Return [X, Y] of the center of cell containing provided text 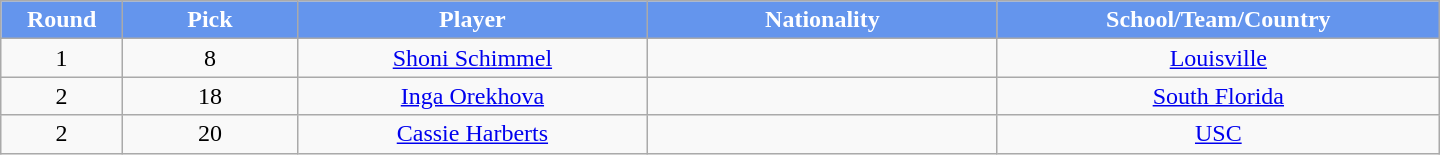
Round [62, 20]
South Florida [1218, 96]
Cassie Harberts [472, 134]
Pick [210, 20]
School/Team/Country [1218, 20]
Nationality [822, 20]
20 [210, 134]
Shoni Schimmel [472, 58]
8 [210, 58]
18 [210, 96]
Inga Orekhova [472, 96]
Louisville [1218, 58]
1 [62, 58]
Player [472, 20]
USC [1218, 134]
